Scan for the cell matching the given text and deliver its [X, Y] coordinate at center. 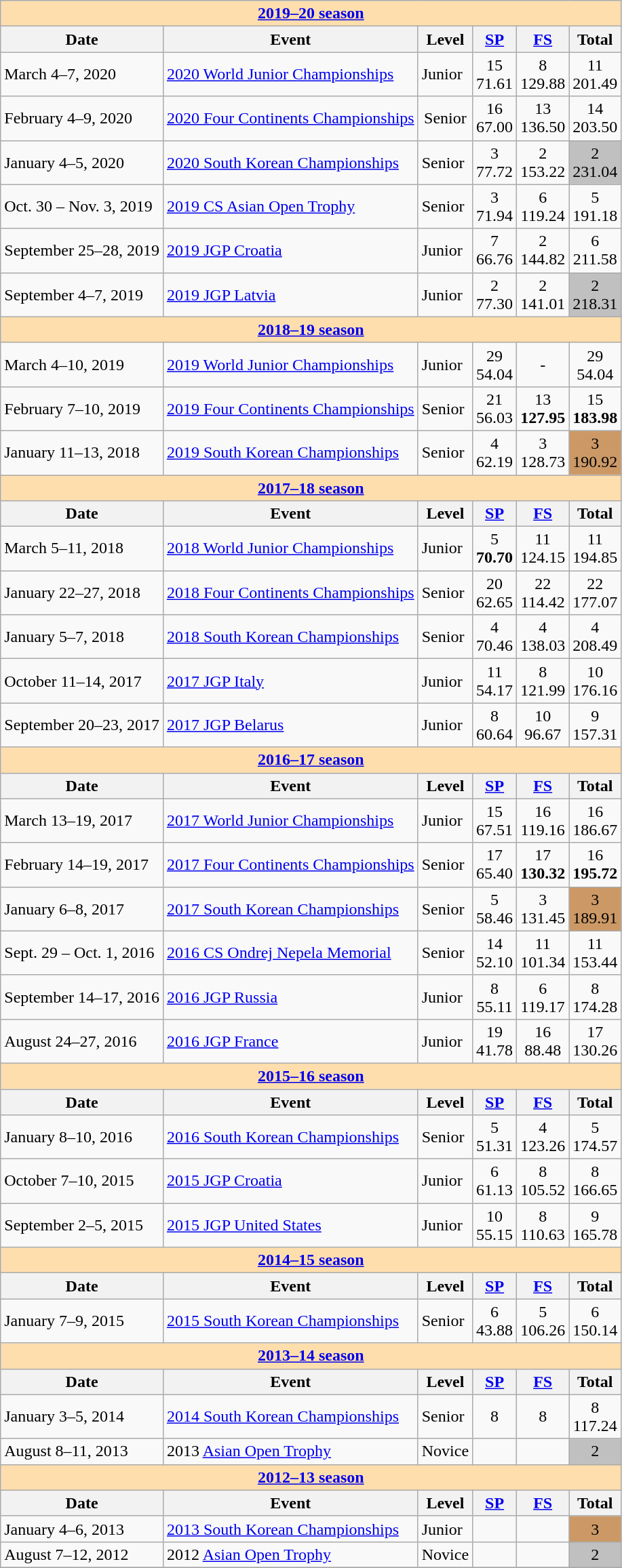
13 136.50 [543, 118]
2018 South Korean Championships [290, 637]
August 7–12, 2012 [82, 1554]
16 195.72 [596, 865]
2014 South Korean Championships [290, 1417]
19 41.78 [495, 1041]
13 127.95 [543, 408]
8 105.52 [543, 1181]
2015–16 season [311, 1076]
5 58.46 [495, 908]
2014–15 season [311, 1260]
2020 Four Continents Championships [290, 118]
2018 World Junior Championships [290, 549]
5 174.57 [596, 1138]
2019 World Junior Championships [290, 365]
January 6–8, 2017 [82, 908]
2015 JGP United States [290, 1226]
- [543, 365]
8 117.24 [596, 1417]
2019 CS Asian Open Trophy [290, 206]
Sept. 29 – Oct. 1, 2016 [82, 953]
11 124.15 [543, 549]
2016 CS Ondrej Nepela Memorial [290, 953]
2013 Asian Open Trophy [290, 1451]
5 191.18 [596, 206]
2018 Four Continents Championships [290, 592]
January 7–9, 2015 [82, 1321]
6 211.58 [596, 251]
11 201.49 [596, 75]
3 77.72 [495, 163]
9 157.31 [596, 725]
2016–17 season [311, 760]
2 218.31 [596, 294]
February 4–9, 2020 [82, 118]
March 5–11, 2018 [82, 549]
20 62.65 [495, 592]
January 3–5, 2014 [82, 1417]
2016 JGP France [290, 1041]
9 165.78 [596, 1226]
17 130.26 [596, 1041]
4 62.19 [495, 453]
2019 Four Continents Championships [290, 408]
January 22–27, 2018 [82, 592]
2020 South Korean Championships [290, 163]
8 55.11 [495, 997]
October 11–14, 2017 [82, 681]
January 5–7, 2018 [82, 637]
2013–14 season [311, 1356]
2 231.04 [596, 163]
March 4–7, 2020 [82, 75]
15 183.98 [596, 408]
10 55.15 [495, 1226]
2 153.22 [543, 163]
2 144.82 [543, 251]
11 194.85 [596, 549]
5 51.31 [495, 1138]
6 61.13 [495, 1181]
February 14–19, 2017 [82, 865]
15 67.51 [495, 820]
4 208.49 [596, 637]
2 141.01 [543, 294]
21 56.03 [495, 408]
January 4–6, 2013 [82, 1529]
September 14–17, 2016 [82, 997]
11 153.44 [596, 953]
2012–13 season [311, 1477]
22 177.07 [596, 592]
3 71.94 [495, 206]
10 96.67 [543, 725]
4 138.03 [543, 637]
2017 South Korean Championships [290, 908]
11 101.34 [543, 953]
August 8–11, 2013 [82, 1451]
2017 Four Continents Championships [290, 865]
2016 South Korean Championships [290, 1138]
8 110.63 [543, 1226]
6 43.88 [495, 1321]
2019–20 season [311, 14]
August 24–27, 2016 [82, 1041]
March 4–10, 2019 [82, 365]
4 123.26 [543, 1138]
7 66.76 [495, 251]
17 65.40 [495, 865]
2013 South Korean Championships [290, 1529]
17 130.32 [543, 865]
14 52.10 [495, 953]
16 119.16 [543, 820]
3 [596, 1529]
March 13–19, 2017 [82, 820]
January 4–5, 2020 [82, 163]
September 20–23, 2017 [82, 725]
September 4–7, 2019 [82, 294]
2018–19 season [311, 329]
September 25–28, 2019 [82, 251]
16 88.48 [543, 1041]
2015 JGP Croatia [290, 1181]
2020 World Junior Championships [290, 75]
2 77.30 [495, 294]
8 121.99 [543, 681]
8 166.65 [596, 1181]
2016 JGP Russia [290, 997]
2017 JGP Italy [290, 681]
2017 World Junior Championships [290, 820]
8 174.28 [596, 997]
October 7–10, 2015 [82, 1181]
5 70.70 [495, 549]
2017–18 season [311, 487]
Oct. 30 – Nov. 3, 2019 [82, 206]
2017 JGP Belarus [290, 725]
2019 JGP Croatia [290, 251]
September 2–5, 2015 [82, 1226]
16 67.00 [495, 118]
10 176.16 [596, 681]
14 203.50 [596, 118]
11 54.17 [495, 681]
2019 JGP Latvia [290, 294]
3 128.73 [543, 453]
2019 South Korean Championships [290, 453]
2012 Asian Open Trophy [290, 1554]
February 7–10, 2019 [82, 408]
15 71.61 [495, 75]
6 119.17 [543, 997]
3 190.92 [596, 453]
6 150.14 [596, 1321]
January 11–13, 2018 [82, 453]
6 119.24 [543, 206]
3 131.45 [543, 908]
8 60.64 [495, 725]
22 114.42 [543, 592]
4 70.46 [495, 637]
3 189.91 [596, 908]
5 106.26 [543, 1321]
2015 South Korean Championships [290, 1321]
8 129.88 [543, 75]
January 8–10, 2016 [82, 1138]
16 186.67 [596, 820]
